Return [X, Y] of the center of cell containing provided text 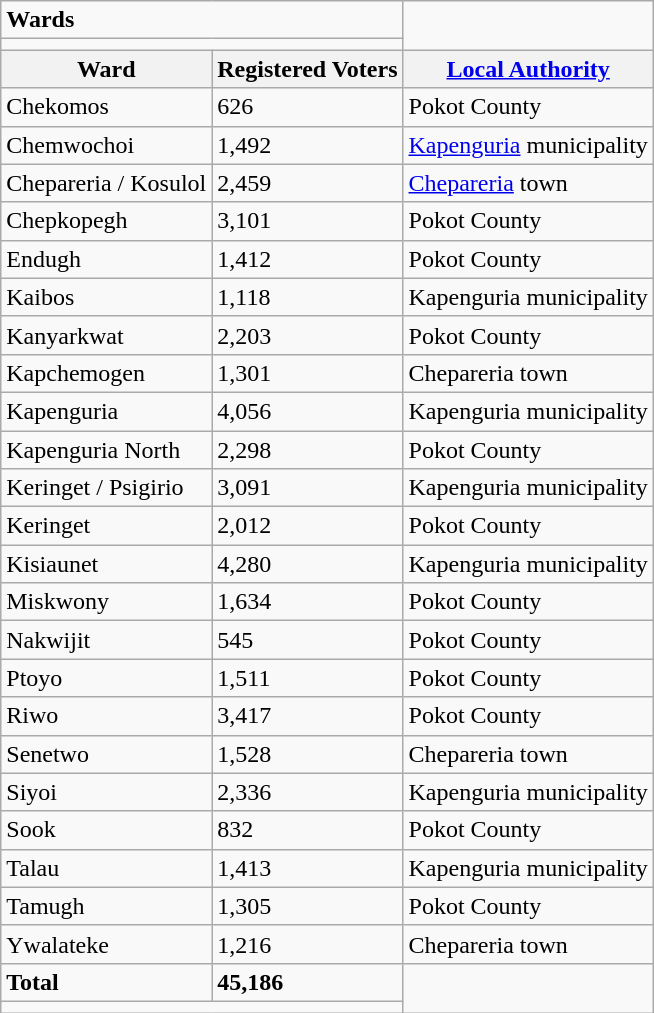
Riwo [106, 716]
Chepkopegh [106, 221]
Keringet / Psigirio [106, 488]
Kisiaunet [106, 564]
1,412 [308, 259]
3,101 [308, 221]
Wards [202, 20]
1,634 [308, 602]
832 [308, 830]
Endugh [106, 259]
Chepareria / Kosulol [106, 183]
1,216 [308, 944]
626 [308, 107]
1,511 [308, 678]
Miskwony [106, 602]
2,336 [308, 792]
Senetwo [106, 754]
Sook [106, 830]
2,459 [308, 183]
Nakwijit [106, 640]
1,413 [308, 868]
Siyoi [106, 792]
2,203 [308, 335]
Talau [106, 868]
Keringet [106, 526]
Kapenguria North [106, 449]
Ywalateke [106, 944]
Kaibos [106, 297]
3,417 [308, 716]
Chekomos [106, 107]
1,528 [308, 754]
1,492 [308, 145]
1,305 [308, 906]
Tamugh [106, 906]
4,280 [308, 564]
3,091 [308, 488]
Local Authority [528, 69]
Kanyarkwat [106, 335]
Kapchemogen [106, 373]
Ptoyo [106, 678]
Ward [106, 69]
1,118 [308, 297]
545 [308, 640]
Registered Voters [308, 69]
Total [106, 982]
2,012 [308, 526]
Chemwochoi [106, 145]
4,056 [308, 411]
45,186 [308, 982]
Kapenguria [106, 411]
2,298 [308, 449]
1,301 [308, 373]
